Extract the (X, Y) coordinate from the center of the cell holding the provided text.  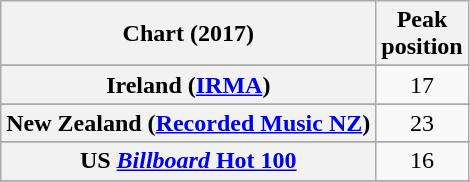
Peakposition (422, 34)
17 (422, 85)
16 (422, 161)
New Zealand (Recorded Music NZ) (188, 123)
Ireland (IRMA) (188, 85)
23 (422, 123)
US Billboard Hot 100 (188, 161)
Chart (2017) (188, 34)
